Scan for the cell matching the given text and deliver its [x, y] coordinate at center. 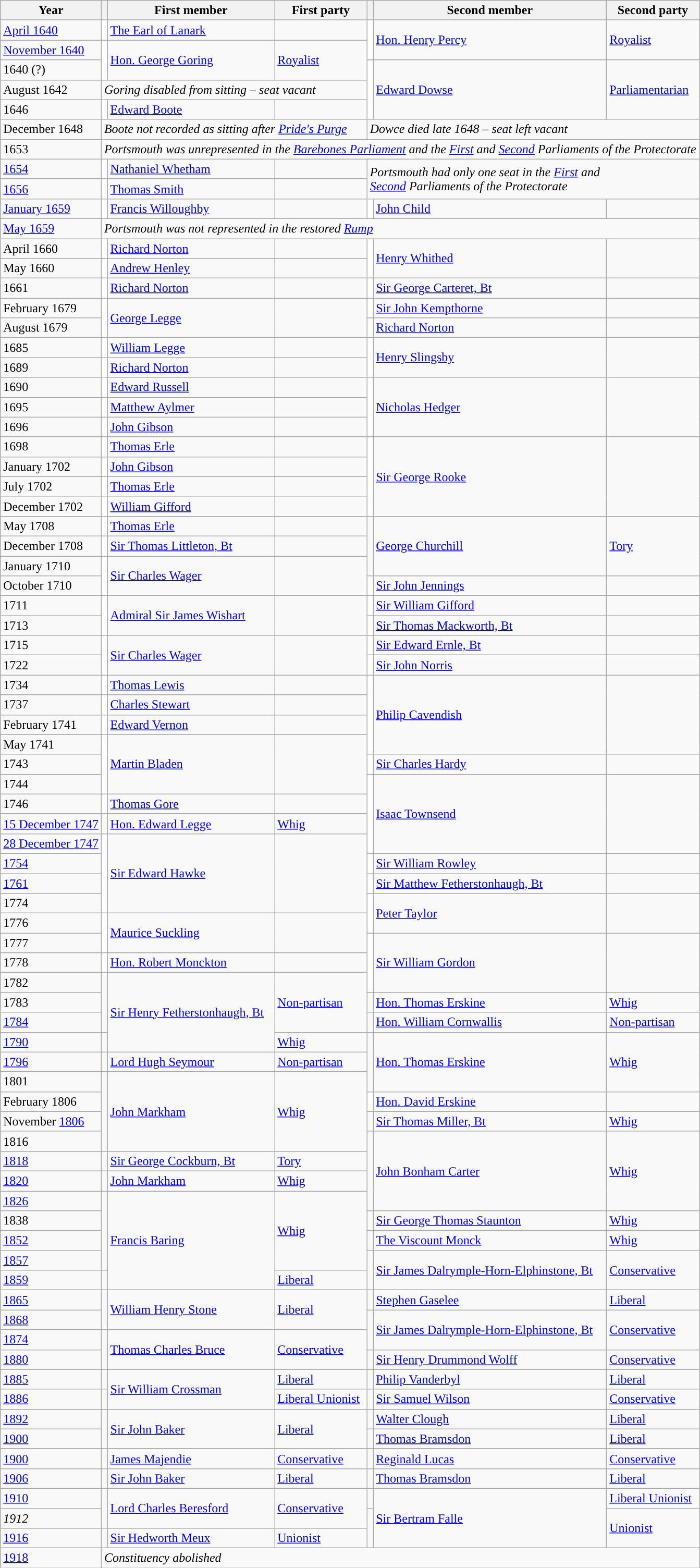
Admiral Sir James Wishart [191, 616]
1820 [51, 1181]
Sir Henry Fetherstonhaugh, Bt [191, 1012]
1656 [51, 189]
Parliamentarian [653, 90]
Edward Russell [191, 387]
1737 [51, 705]
Matthew Aylmer [191, 407]
William Gifford [191, 506]
The Earl of Lanark [191, 30]
15 December 1747 [51, 824]
1857 [51, 1260]
Edward Dowse [490, 90]
Hon. George Goring [191, 60]
August 1679 [51, 328]
1892 [51, 1419]
April 1640 [51, 30]
Edward Vernon [191, 725]
August 1642 [51, 90]
1653 [51, 149]
Sir Matthew Fetherstonhaugh, Bt [490, 884]
Sir John Jennings [490, 586]
Thomas Lewis [191, 685]
1865 [51, 1300]
October 1710 [51, 586]
Maurice Suckling [191, 933]
William Legge [191, 348]
Lord Charles Beresford [191, 1508]
Philip Vanderbyl [490, 1379]
May 1659 [51, 228]
1906 [51, 1478]
Sir Charles Hardy [490, 764]
January 1659 [51, 209]
Sir John Norris [490, 665]
1852 [51, 1241]
1734 [51, 685]
Hon. Robert Monckton [191, 963]
Sir George Carteret, Bt [490, 288]
Goring disabled from sitting – seat vacant [234, 90]
Second party [653, 10]
Year [51, 10]
January 1710 [51, 566]
1784 [51, 1022]
Sir Edward Ernle, Bt [490, 645]
Sir Thomas Littleton, Bt [191, 546]
Henry Slingsby [490, 358]
Portsmouth was not represented in the restored Rump [400, 228]
1816 [51, 1141]
Portsmouth was unrepresented in the Barebones Parliament and the First and Second Parliaments of the Protectorate [400, 149]
1744 [51, 784]
Sir George Rooke [490, 476]
1885 [51, 1379]
1640 (?) [51, 70]
Sir William Gordon [490, 963]
1761 [51, 884]
Sir William Crossman [191, 1389]
Francis Willoughby [191, 209]
1874 [51, 1340]
1826 [51, 1200]
Charles Stewart [191, 705]
Thomas Gore [191, 804]
Sir Bertram Falle [490, 1518]
Sir John Kempthorne [490, 308]
James Majendie [191, 1459]
January 1702 [51, 467]
1754 [51, 863]
Edward Boote [191, 109]
July 1702 [51, 486]
1783 [51, 1002]
1912 [51, 1518]
Hon. David Erskine [490, 1101]
Hon. Edward Legge [191, 824]
1880 [51, 1359]
May 1660 [51, 268]
John Child [490, 209]
Francis Baring [191, 1240]
December 1708 [51, 546]
1910 [51, 1498]
1916 [51, 1538]
Sir Edward Hawke [191, 873]
April 1660 [51, 249]
Hon. William Cornwallis [490, 1022]
1715 [51, 645]
Sir Thomas Miller, Bt [490, 1121]
Boote not recorded as sitting after Pride's Purge [234, 129]
December 1648 [51, 129]
1654 [51, 169]
Thomas Charles Bruce [191, 1350]
1868 [51, 1320]
Constituency abolished [400, 1558]
Sir Henry Drummond Wolff [490, 1359]
First party [321, 10]
1722 [51, 665]
First member [191, 10]
George Churchill [490, 546]
November 1806 [51, 1121]
1886 [51, 1399]
George Legge [191, 318]
1713 [51, 626]
Peter Taylor [490, 913]
Dowce died late 1648 – seat left vacant [533, 129]
28 December 1747 [51, 843]
William Henry Stone [191, 1310]
1743 [51, 764]
Sir Thomas Mackworth, Bt [490, 626]
Henry Whithed [490, 259]
Thomas Smith [191, 189]
1746 [51, 804]
Sir William Rowley [490, 863]
May 1708 [51, 526]
December 1702 [51, 506]
1801 [51, 1082]
Philip Cavendish [490, 715]
May 1741 [51, 744]
1778 [51, 963]
February 1679 [51, 308]
The Viscount Monck [490, 1241]
1838 [51, 1221]
1646 [51, 109]
John Bonham Carter [490, 1171]
Walter Clough [490, 1419]
Second member [490, 10]
Sir William Gifford [490, 606]
1777 [51, 943]
Lord Hugh Seymour [191, 1062]
Reginald Lucas [490, 1459]
1711 [51, 606]
1790 [51, 1042]
Sir Hedworth Meux [191, 1538]
Nathaniel Whetham [191, 169]
1782 [51, 983]
1696 [51, 427]
Portsmouth had only one seat in the First and Second Parliaments of the Protectorate [533, 179]
Sir George Cockburn, Bt [191, 1161]
1796 [51, 1062]
1918 [51, 1558]
1661 [51, 288]
1774 [51, 903]
November 1640 [51, 50]
February 1806 [51, 1101]
1859 [51, 1280]
1689 [51, 367]
Sir George Thomas Staunton [490, 1221]
Isaac Townsend [490, 814]
Nicholas Hedger [490, 407]
February 1741 [51, 725]
Sir Samuel Wilson [490, 1399]
1776 [51, 923]
Stephen Gaselee [490, 1300]
1695 [51, 407]
Martin Bladen [191, 764]
Andrew Henley [191, 268]
1685 [51, 348]
1698 [51, 447]
1818 [51, 1161]
1690 [51, 387]
Hon. Henry Percy [490, 40]
